Search for the cell housing the specified text and yield its [X, Y] center coordinate. 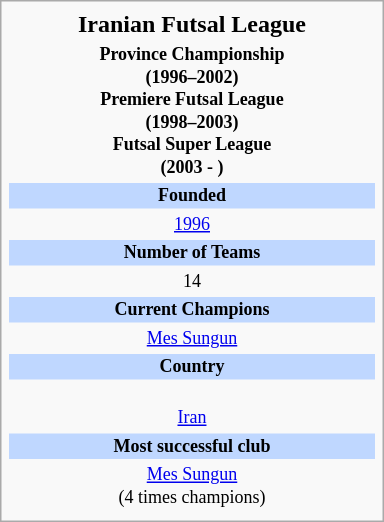
Province Championship (1996–2002) Premiere Futsal League (1998–2003) Futsal Super League (2003 - ) [192, 111]
Iran [192, 407]
Number of Teams [192, 253]
Most successful club [192, 447]
Mes Sungun [192, 339]
Country [192, 367]
1996 [192, 225]
Iranian Futsal League [192, 24]
Current Champions [192, 310]
Mes Sungun(4 times champions) [192, 486]
14 [192, 282]
Founded [192, 196]
